Find where the given text appears and provide that cell's center as [x, y] coordinate. 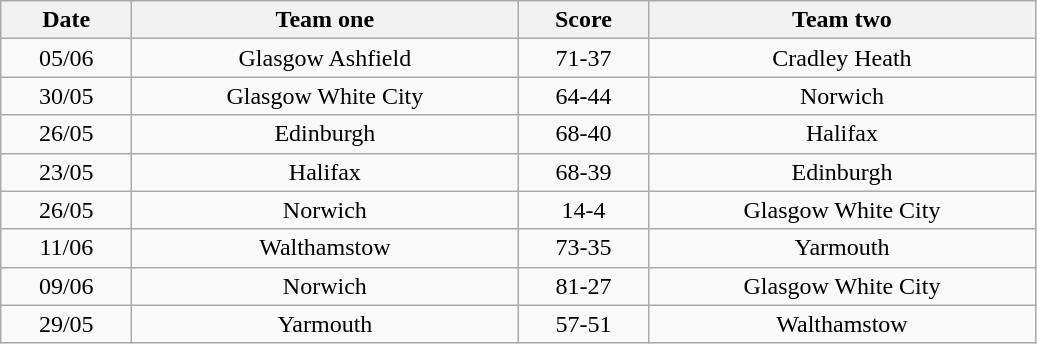
23/05 [66, 172]
Date [66, 20]
Score [584, 20]
11/06 [66, 248]
Glasgow Ashfield [325, 58]
71-37 [584, 58]
14-4 [584, 210]
Team two [842, 20]
05/06 [66, 58]
Team one [325, 20]
57-51 [584, 324]
09/06 [66, 286]
81-27 [584, 286]
73-35 [584, 248]
68-39 [584, 172]
30/05 [66, 96]
Cradley Heath [842, 58]
29/05 [66, 324]
64-44 [584, 96]
68-40 [584, 134]
